Extract the [X, Y] coordinate from the center of the cell holding the provided text.  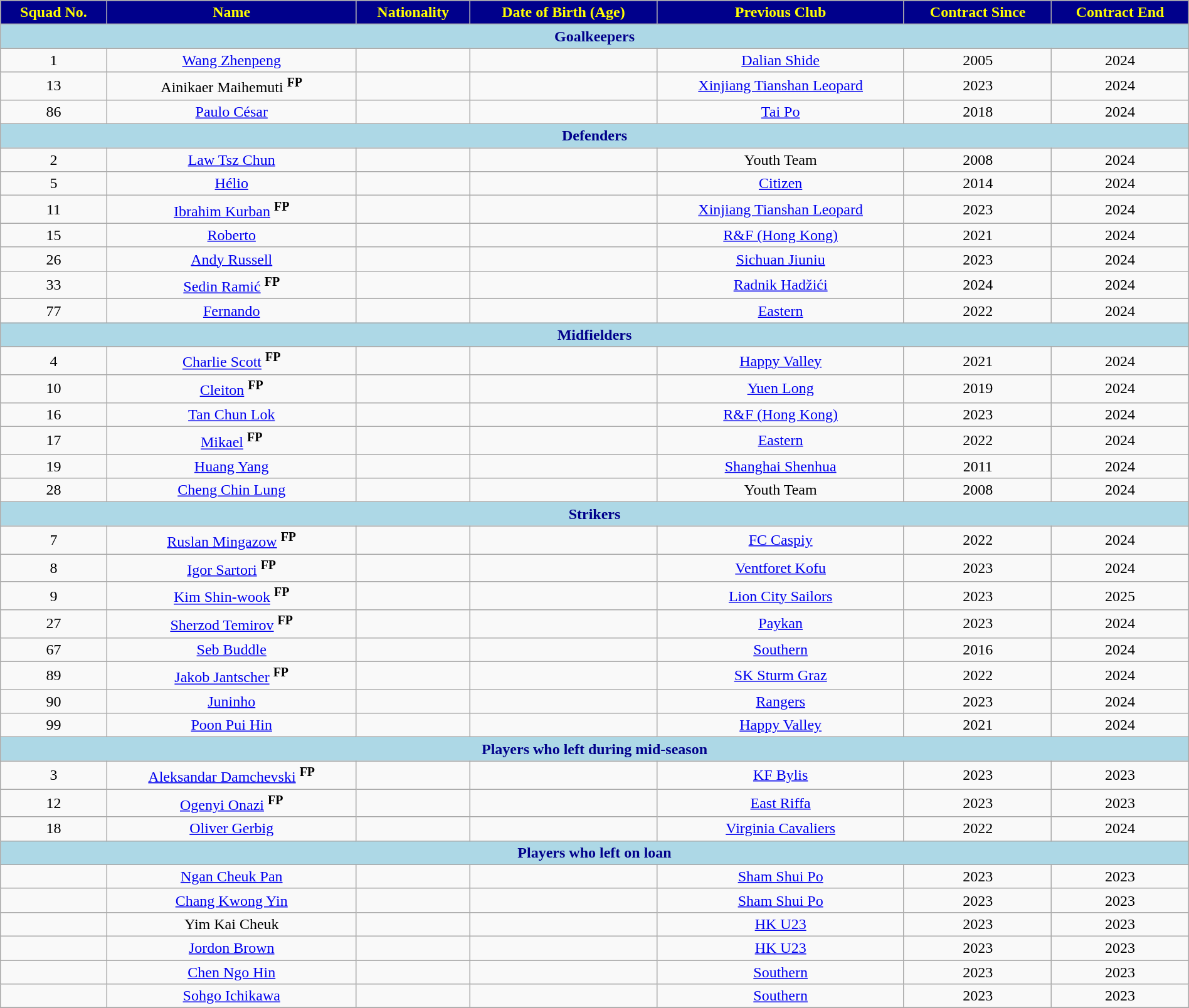
2005 [977, 60]
Lion City Sailors [781, 596]
Chang Kwong Yin [231, 900]
13 [54, 87]
Goalkeepers [594, 36]
Juninho [231, 701]
27 [54, 624]
Paykan [781, 624]
2011 [977, 466]
Ngan Cheuk Pan [231, 876]
Virginia Cavaliers [781, 829]
Chen Ngo Hin [231, 972]
Dalian Shide [781, 60]
Date of Birth (Age) [563, 13]
12 [54, 804]
Squad No. [54, 13]
Cleiton FP [231, 389]
Ainikaer Maihemuti FP [231, 87]
86 [54, 112]
Sohgo Ichikawa [231, 996]
Roberto [231, 235]
Sedin Ramić FP [231, 285]
15 [54, 235]
Kim Shin-wook FP [231, 596]
Shanghai Shenhua [781, 466]
17 [54, 440]
99 [54, 725]
28 [54, 490]
2019 [977, 389]
Poon Pui Hin [231, 725]
Rangers [781, 701]
33 [54, 285]
90 [54, 701]
Ruslan Mingazow FP [231, 540]
10 [54, 389]
18 [54, 829]
Players who left on loan [594, 853]
Midfielders [594, 335]
Paulo César [231, 112]
Huang Yang [231, 466]
Citizen [781, 184]
7 [54, 540]
SK Sturm Graz [781, 676]
Nationality [413, 13]
Hélio [231, 184]
Igor Sartori FP [231, 568]
Jordon Brown [231, 948]
77 [54, 311]
2014 [977, 184]
Yim Kai Cheuk [231, 924]
5 [54, 184]
2018 [977, 112]
Strikers [594, 514]
1 [54, 60]
3 [54, 775]
KF Bylis [781, 775]
FC Caspiy [781, 540]
16 [54, 414]
Law Tsz Chun [231, 160]
67 [54, 649]
Contract End [1120, 13]
Andy Russell [231, 259]
11 [54, 209]
Fernando [231, 311]
2025 [1120, 596]
Mikael FP [231, 440]
Previous Club [781, 13]
2016 [977, 649]
Players who left during mid-season [594, 749]
Defenders [594, 136]
Tai Po [781, 112]
Wang Zhenpeng [231, 60]
Jakob Jantscher FP [231, 676]
4 [54, 361]
Radnik Hadžići [781, 285]
Contract Since [977, 13]
Sichuan Jiuniu [781, 259]
Ibrahim Kurban FP [231, 209]
Yuen Long [781, 389]
26 [54, 259]
9 [54, 596]
Name [231, 13]
Ogenyi Onazi FP [231, 804]
Cheng Chin Lung [231, 490]
Tan Chun Lok [231, 414]
8 [54, 568]
Oliver Gerbig [231, 829]
2 [54, 160]
Ventforet Kofu [781, 568]
19 [54, 466]
Seb Buddle [231, 649]
East Riffa [781, 804]
Sherzod Temirov FP [231, 624]
Charlie Scott FP [231, 361]
Aleksandar Damchevski FP [231, 775]
89 [54, 676]
